Pinpoint the cell where the given text exists, returning its [x, y] midpoint coordinate. 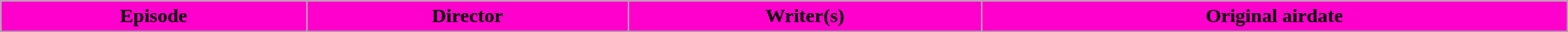
Original airdate [1275, 16]
Writer(s) [806, 16]
Director [468, 16]
Episode [154, 16]
